Detect which cell encompasses the target text, then output its (X, Y) center coordinate. 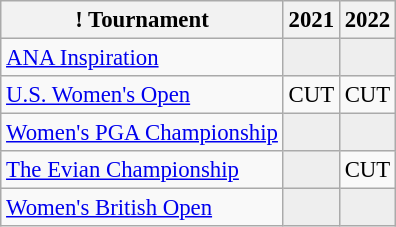
The Evian Championship (142, 170)
! Tournament (142, 20)
Women's PGA Championship (142, 133)
2021 (311, 20)
ANA Inspiration (142, 58)
Women's British Open (142, 208)
2022 (367, 20)
U.S. Women's Open (142, 95)
